Find where the given text appears and provide that cell's center as [x, y] coordinate. 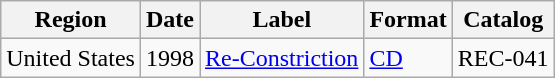
REC-041 [503, 58]
United States [71, 58]
Catalog [503, 20]
1998 [170, 58]
Region [71, 20]
Format [408, 20]
CD [408, 58]
Label [282, 20]
Date [170, 20]
Re-Constriction [282, 58]
